Determine the (x, y) coordinate at the center of the cell enclosing the given text.  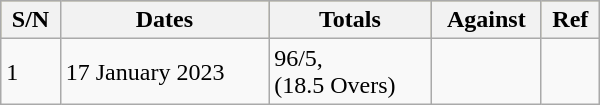
96/5,(18.5 Overs) (350, 72)
17 January 2023 (164, 72)
Against (486, 20)
S/N (30, 20)
1 (30, 72)
Dates (164, 20)
Totals (350, 20)
Ref (570, 20)
